Detect which cell encompasses the target text, then output its [x, y] center coordinate. 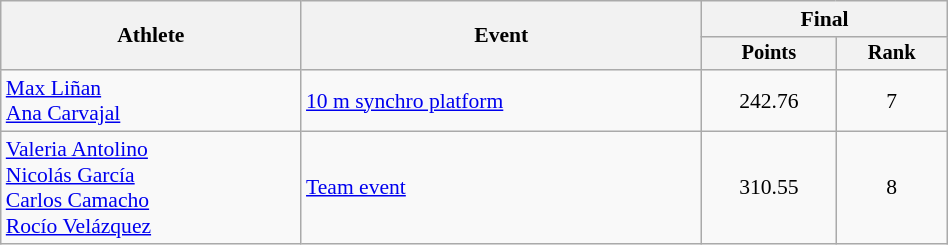
Valeria AntolinoNicolás GarcíaCarlos CamachoRocío Velázquez [151, 188]
Points [769, 54]
310.55 [769, 188]
Athlete [151, 36]
7 [892, 100]
Final [825, 19]
242.76 [769, 100]
Team event [502, 188]
Event [502, 36]
Rank [892, 54]
Max LiñanAna Carvajal [151, 100]
10 m synchro platform [502, 100]
8 [892, 188]
